Return [x, y] of the center of cell containing provided text 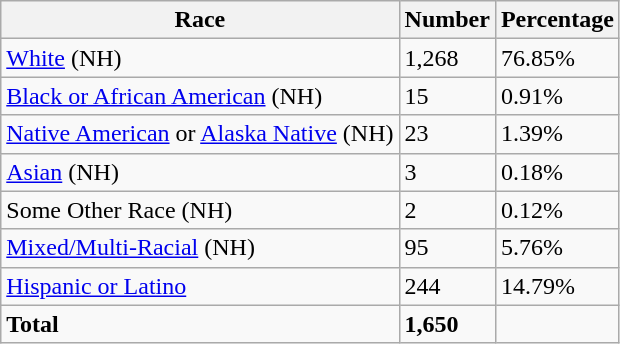
14.79% [557, 286]
0.12% [557, 210]
244 [447, 286]
5.76% [557, 248]
95 [447, 248]
Native American or Alaska Native (NH) [200, 134]
15 [447, 96]
Some Other Race (NH) [200, 210]
Mixed/Multi-Racial (NH) [200, 248]
Percentage [557, 20]
0.91% [557, 96]
1,650 [447, 324]
23 [447, 134]
2 [447, 210]
1.39% [557, 134]
Race [200, 20]
Asian (NH) [200, 172]
1,268 [447, 58]
3 [447, 172]
0.18% [557, 172]
Number [447, 20]
Black or African American (NH) [200, 96]
Hispanic or Latino [200, 286]
76.85% [557, 58]
White (NH) [200, 58]
Total [200, 324]
